Search for the cell housing the specified text and yield its [x, y] center coordinate. 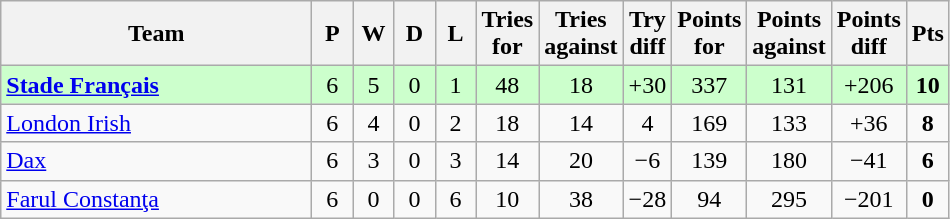
20 [581, 161]
Points for [710, 34]
−28 [648, 199]
−41 [868, 161]
P [332, 34]
133 [789, 123]
Farul Constanţa [156, 199]
169 [710, 123]
94 [710, 199]
8 [928, 123]
−6 [648, 161]
Pts [928, 34]
+206 [868, 85]
Tries for [508, 34]
337 [710, 85]
Points diff [868, 34]
Dax [156, 161]
W [374, 34]
295 [789, 199]
Team [156, 34]
D [414, 34]
Points against [789, 34]
5 [374, 85]
1 [456, 85]
2 [456, 123]
+36 [868, 123]
48 [508, 85]
Stade Français [156, 85]
139 [710, 161]
+30 [648, 85]
London Irish [156, 123]
Tries against [581, 34]
180 [789, 161]
131 [789, 85]
L [456, 34]
Try diff [648, 34]
−201 [868, 199]
38 [581, 199]
